Determine the [X, Y] coordinate at the center of the cell enclosing the given text.  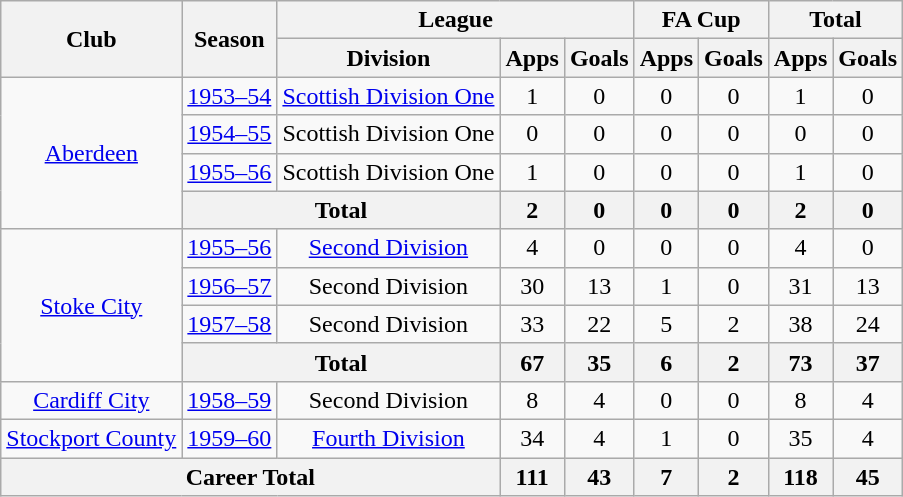
6 [666, 362]
Club [92, 39]
30 [532, 286]
Stoke City [92, 305]
118 [800, 477]
Career Total [250, 477]
111 [532, 477]
League [456, 20]
33 [532, 324]
5 [666, 324]
7 [666, 477]
1953–54 [230, 96]
67 [532, 362]
1959–60 [230, 438]
1956–57 [230, 286]
Fourth Division [388, 438]
38 [800, 324]
FA Cup [701, 20]
43 [599, 477]
1954–55 [230, 134]
31 [800, 286]
Season [230, 39]
37 [868, 362]
34 [532, 438]
1957–58 [230, 324]
Stockport County [92, 438]
Cardiff City [92, 400]
73 [800, 362]
Aberdeen [92, 153]
1958–59 [230, 400]
Division [388, 58]
45 [868, 477]
22 [599, 324]
24 [868, 324]
